Capture the cell that displays the provided text and extract its [x, y] central coordinate. 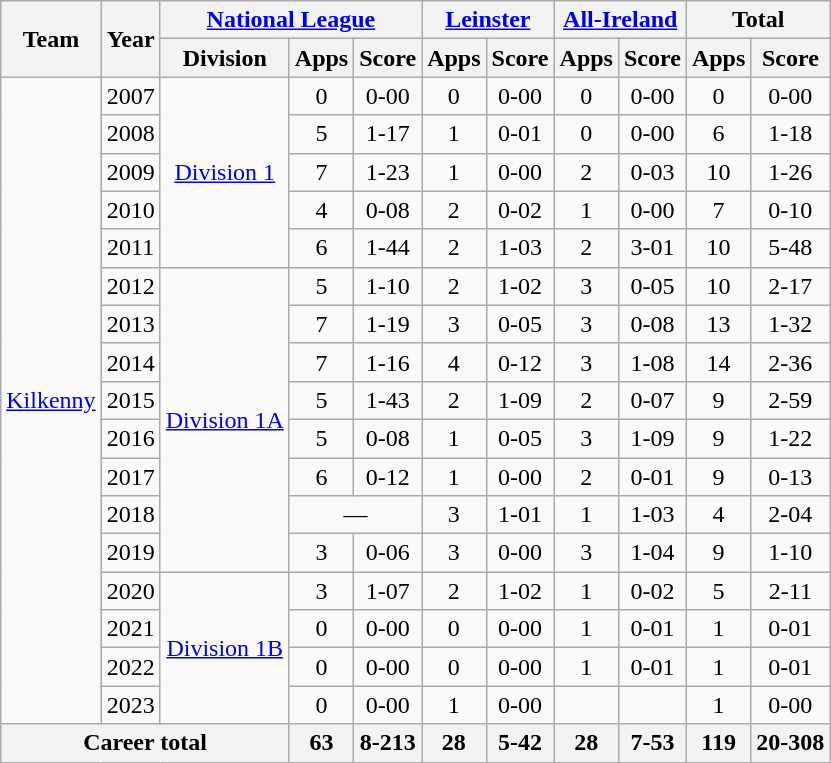
Leinster [488, 20]
0-03 [652, 172]
2013 [130, 324]
1-43 [388, 400]
2012 [130, 286]
3-01 [652, 248]
Division [224, 58]
2021 [130, 629]
1-07 [388, 591]
2014 [130, 362]
5-48 [790, 248]
63 [321, 743]
1-23 [388, 172]
2-04 [790, 515]
2-11 [790, 591]
8-213 [388, 743]
1-26 [790, 172]
1-19 [388, 324]
Year [130, 39]
2018 [130, 515]
1-32 [790, 324]
1-17 [388, 134]
Total [758, 20]
2007 [130, 96]
Division 1A [224, 419]
1-44 [388, 248]
0-06 [388, 553]
14 [718, 362]
20-308 [790, 743]
2015 [130, 400]
2-36 [790, 362]
— [355, 515]
1-18 [790, 134]
Division 1B [224, 648]
1-08 [652, 362]
13 [718, 324]
All-Ireland [620, 20]
0-10 [790, 210]
1-16 [388, 362]
2016 [130, 438]
2022 [130, 667]
Division 1 [224, 172]
National League [290, 20]
2-17 [790, 286]
Kilkenny [51, 400]
2023 [130, 705]
1-22 [790, 438]
1-01 [520, 515]
Team [51, 39]
0-13 [790, 477]
0-07 [652, 400]
1-04 [652, 553]
2017 [130, 477]
119 [718, 743]
2009 [130, 172]
5-42 [520, 743]
Career total [146, 743]
7-53 [652, 743]
2-59 [790, 400]
2019 [130, 553]
2011 [130, 248]
2008 [130, 134]
2020 [130, 591]
2010 [130, 210]
